Search for the cell housing the specified text and yield its (X, Y) center coordinate. 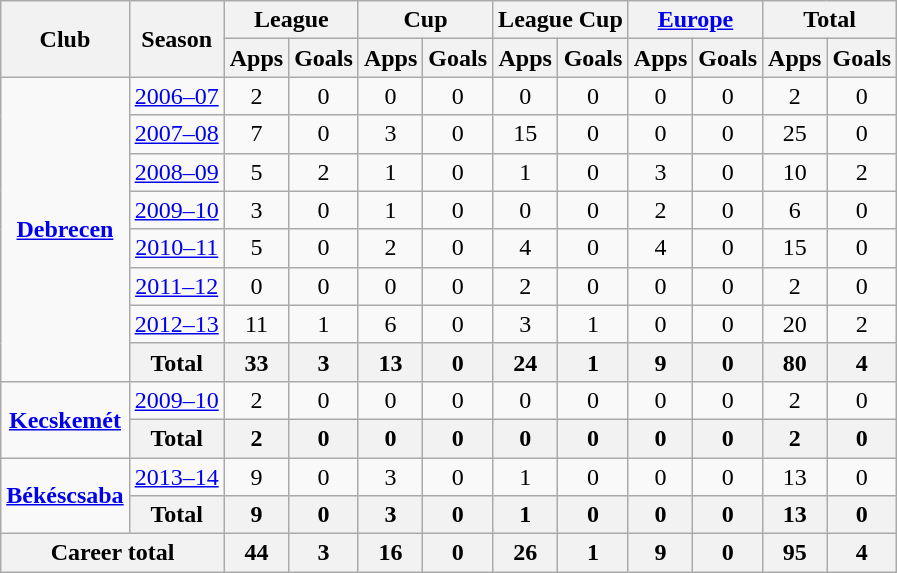
2008–09 (176, 172)
Season (176, 39)
2007–08 (176, 134)
Europe (695, 20)
25 (795, 134)
95 (795, 553)
2011–12 (176, 286)
Career total (112, 553)
80 (795, 362)
26 (526, 553)
Kecskemét (65, 419)
2010–11 (176, 248)
16 (390, 553)
24 (526, 362)
10 (795, 172)
7 (256, 134)
2006–07 (176, 96)
Cup (425, 20)
Békéscsaba (65, 496)
11 (256, 324)
2013–14 (176, 477)
2012–13 (176, 324)
Club (65, 39)
44 (256, 553)
20 (795, 324)
League Cup (561, 20)
33 (256, 362)
Debrecen (65, 229)
League (291, 20)
